Locate the cell with the specified text and output its [X, Y] center coordinate. 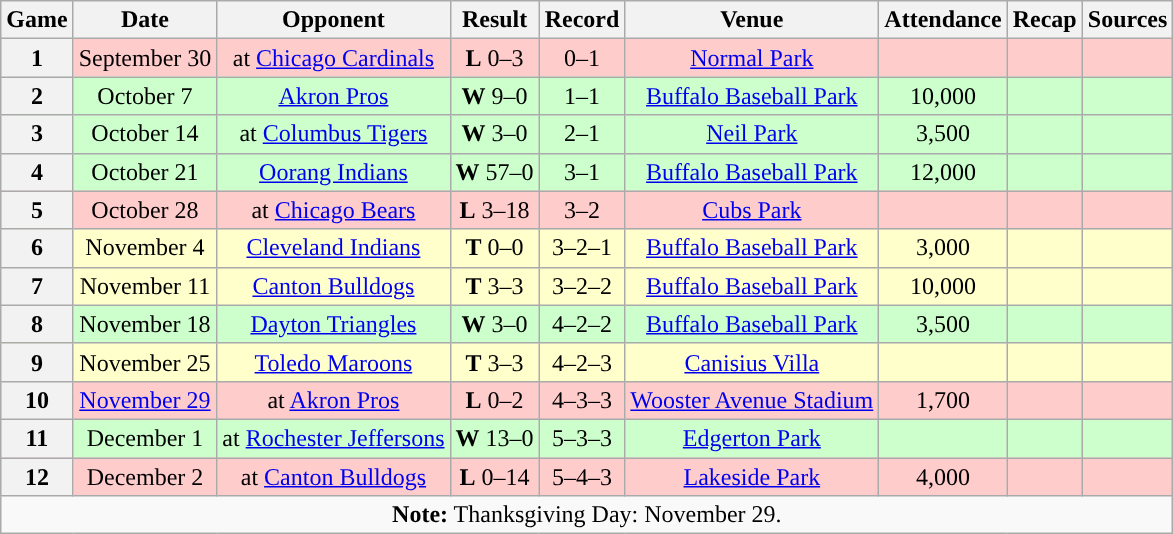
November 29 [145, 400]
Toledo Maroons [334, 362]
Wooster Avenue Stadium [752, 400]
Attendance [943, 20]
4,000 [943, 477]
Cleveland Indians [334, 248]
11 [37, 438]
at Canton Bulldogs [334, 477]
2 [37, 96]
Opponent [334, 20]
6 [37, 248]
at Columbus Tigers [334, 134]
October 21 [145, 172]
December 1 [145, 438]
Neil Park [752, 134]
November 25 [145, 362]
3–2–1 [582, 248]
L 0–2 [494, 400]
1,700 [943, 400]
November 18 [145, 324]
Sources [1128, 20]
5–4–3 [582, 477]
8 [37, 324]
Canton Bulldogs [334, 286]
4 [37, 172]
at Chicago Bears [334, 210]
L 0–3 [494, 58]
9 [37, 362]
Edgerton Park [752, 438]
0–1 [582, 58]
October 14 [145, 134]
at Rochester Jeffersons [334, 438]
T 0–0 [494, 248]
Canisius Villa [752, 362]
7 [37, 286]
W 9–0 [494, 96]
4–3–3 [582, 400]
W 57–0 [494, 172]
3–1 [582, 172]
Recap [1044, 20]
Result [494, 20]
4–2–2 [582, 324]
Date [145, 20]
September 30 [145, 58]
Dayton Triangles [334, 324]
Note: Thanksgiving Day: November 29. [587, 515]
L 3–18 [494, 210]
December 2 [145, 477]
4–2–3 [582, 362]
October 7 [145, 96]
5–3–3 [582, 438]
1–1 [582, 96]
November 11 [145, 286]
Game [37, 20]
12,000 [943, 172]
2–1 [582, 134]
at Chicago Cardinals [334, 58]
November 4 [145, 248]
October 28 [145, 210]
Oorang Indians [334, 172]
3–2 [582, 210]
at Akron Pros [334, 400]
W 13–0 [494, 438]
3 [37, 134]
Lakeside Park [752, 477]
Akron Pros [334, 96]
3–2–2 [582, 286]
3,000 [943, 248]
1 [37, 58]
10 [37, 400]
Record [582, 20]
5 [37, 210]
12 [37, 477]
Normal Park [752, 58]
L 0–14 [494, 477]
Venue [752, 20]
Cubs Park [752, 210]
